Find where the given text appears and provide that cell's center as (x, y) coordinate. 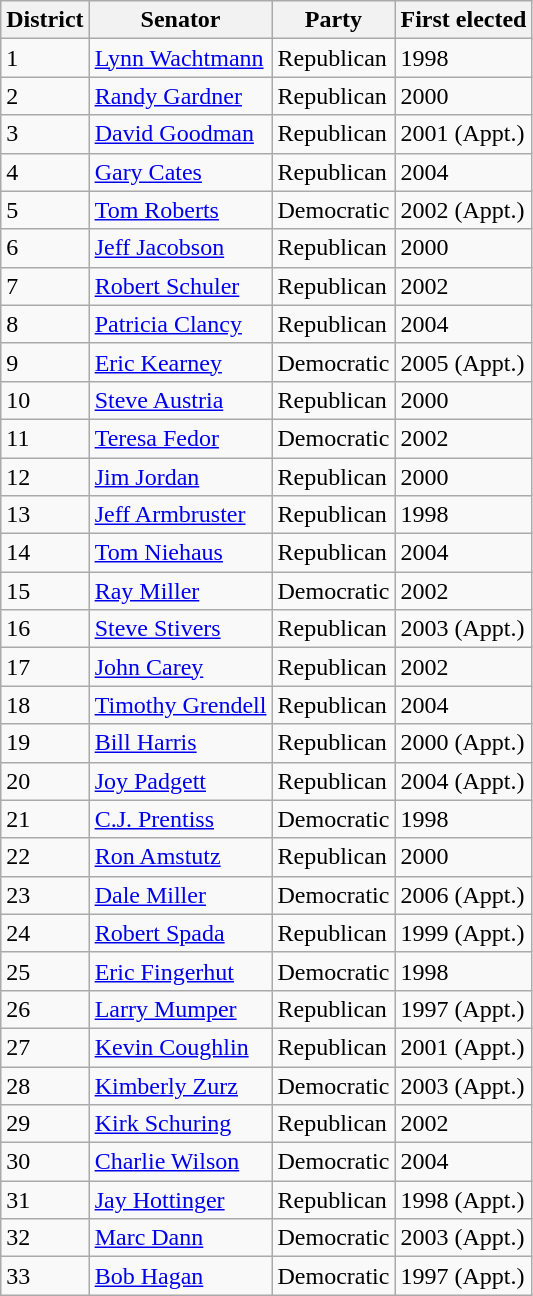
Dale Miller (180, 895)
Marc Dann (180, 1238)
Ron Amstutz (180, 857)
C.J. Prentiss (180, 819)
21 (45, 819)
2005 (Appt.) (464, 362)
31 (45, 1200)
Tom Roberts (180, 210)
25 (45, 971)
27 (45, 1047)
Robert Spada (180, 933)
13 (45, 515)
6 (45, 248)
Gary Cates (180, 172)
Senator (180, 20)
Timothy Grendell (180, 705)
Bob Hagan (180, 1276)
Joy Padgett (180, 781)
16 (45, 629)
Larry Mumper (180, 1009)
John Carey (180, 667)
Party (334, 20)
Jay Hottinger (180, 1200)
Robert Schuler (180, 286)
2002 (Appt.) (464, 210)
Eric Fingerhut (180, 971)
23 (45, 895)
Kirk Schuring (180, 1124)
32 (45, 1238)
2006 (Appt.) (464, 895)
Randy Gardner (180, 96)
10 (45, 400)
Teresa Fedor (180, 438)
Bill Harris (180, 743)
17 (45, 667)
3 (45, 134)
Jeff Jacobson (180, 248)
First elected (464, 20)
29 (45, 1124)
18 (45, 705)
4 (45, 172)
1998 (Appt.) (464, 1200)
Kevin Coughlin (180, 1047)
9 (45, 362)
1 (45, 58)
Charlie Wilson (180, 1162)
8 (45, 324)
22 (45, 857)
District (45, 20)
Jeff Armbruster (180, 515)
20 (45, 781)
14 (45, 553)
1999 (Appt.) (464, 933)
David Goodman (180, 134)
Steve Stivers (180, 629)
11 (45, 438)
15 (45, 591)
30 (45, 1162)
Patricia Clancy (180, 324)
Tom Niehaus (180, 553)
Jim Jordan (180, 477)
28 (45, 1085)
12 (45, 477)
19 (45, 743)
33 (45, 1276)
Ray Miller (180, 591)
2000 (Appt.) (464, 743)
Kimberly Zurz (180, 1085)
5 (45, 210)
24 (45, 933)
7 (45, 286)
2 (45, 96)
Eric Kearney (180, 362)
2004 (Appt.) (464, 781)
26 (45, 1009)
Steve Austria (180, 400)
Lynn Wachtmann (180, 58)
